Detect which cell encompasses the target text, then output its [x, y] center coordinate. 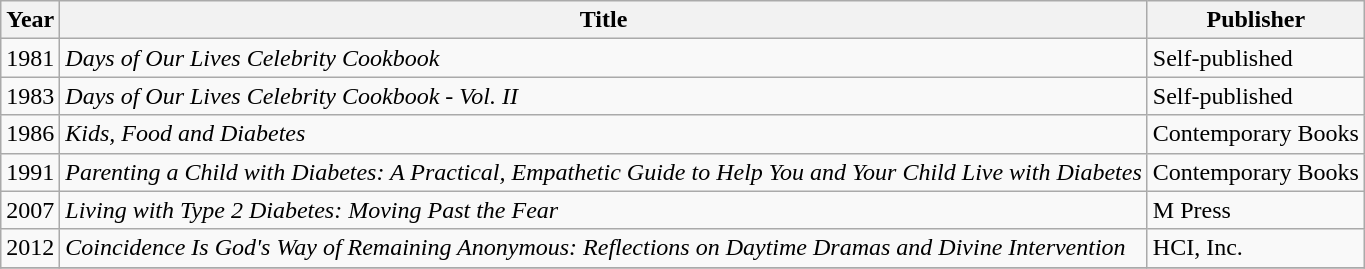
1991 [30, 172]
Days of Our Lives Celebrity Cookbook [604, 58]
2012 [30, 248]
1981 [30, 58]
1986 [30, 134]
Year [30, 20]
Publisher [1256, 20]
Coincidence Is God's Way of Remaining Anonymous: Reflections on Daytime Dramas and Divine Intervention [604, 248]
Parenting a Child with Diabetes: A Practical, Empathetic Guide to Help You and Your Child Live with Diabetes [604, 172]
1983 [30, 96]
Kids, Food and Diabetes [604, 134]
Days of Our Lives Celebrity Cookbook - Vol. II [604, 96]
2007 [30, 210]
Title [604, 20]
HCI, Inc. [1256, 248]
M Press [1256, 210]
Living with Type 2 Diabetes: Moving Past the Fear [604, 210]
